From the cell containing the given text, extract its center point as [x, y] coordinate. 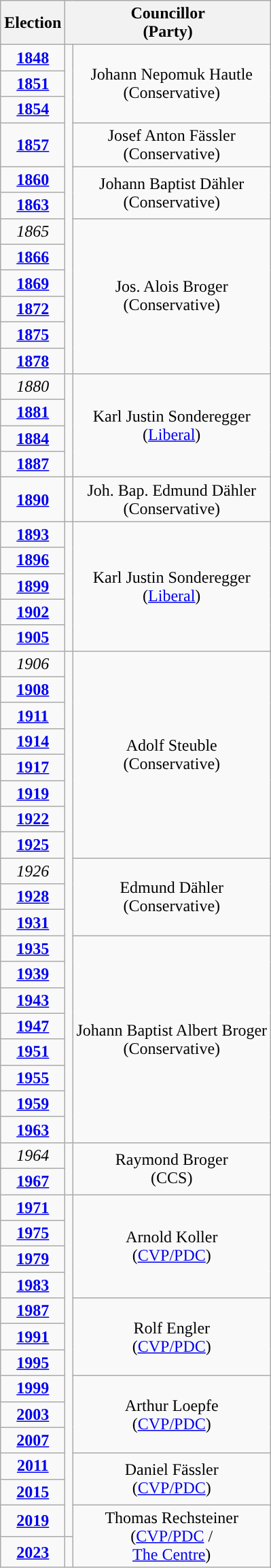
1963 [33, 1129]
Thomas Rechsteiner(CVP/PDC /The Centre) [172, 1536]
1893 [33, 534]
1869 [33, 283]
1902 [33, 612]
1865 [33, 231]
1880 [33, 387]
1917 [33, 767]
Jos. Alois Broger(Conservative) [172, 296]
2003 [33, 1414]
1899 [33, 586]
2023 [33, 1552]
1896 [33, 560]
1848 [33, 58]
1905 [33, 638]
1863 [33, 205]
1878 [33, 361]
1983 [33, 1285]
1967 [33, 1181]
1987 [33, 1311]
1975 [33, 1233]
1911 [33, 715]
1854 [33, 109]
Johann Baptist Dähler(Conservative) [172, 192]
Adolf Steuble(Conservative) [172, 754]
1914 [33, 741]
1884 [33, 439]
1922 [33, 819]
1919 [33, 794]
2015 [33, 1492]
1872 [33, 309]
1890 [33, 499]
1991 [33, 1337]
1959 [33, 1104]
1926 [33, 871]
1860 [33, 180]
Arnold Koller(CVP/PDC) [172, 1246]
Raymond Broger(CCS) [172, 1168]
Rolf Engler(CVP/PDC) [172, 1337]
Johann Nepomuk Hautle(Conservative) [172, 84]
Councillor(Party) [168, 23]
1947 [33, 1026]
Josef Anton Fässler(Conservative) [172, 144]
1908 [33, 689]
1951 [33, 1052]
1935 [33, 949]
Arthur Loepfe(CVP/PDC) [172, 1414]
1943 [33, 1000]
1931 [33, 923]
Election [33, 23]
1928 [33, 897]
1906 [33, 664]
1866 [33, 257]
1964 [33, 1155]
2019 [33, 1520]
1999 [33, 1388]
2011 [33, 1466]
1971 [33, 1207]
1857 [33, 144]
2007 [33, 1440]
1995 [33, 1363]
Johann Baptist Albert Broger(Conservative) [172, 1039]
1851 [33, 84]
1925 [33, 845]
1875 [33, 335]
1881 [33, 413]
1979 [33, 1259]
1955 [33, 1078]
Joh. Bap. Edmund Dähler(Conservative) [172, 499]
1939 [33, 974]
1887 [33, 464]
Daniel Fässler(CVP/PDC) [172, 1479]
Edmund Dähler(Conservative) [172, 897]
